Determine the [X, Y] coordinate at the center of the cell enclosing the given text.  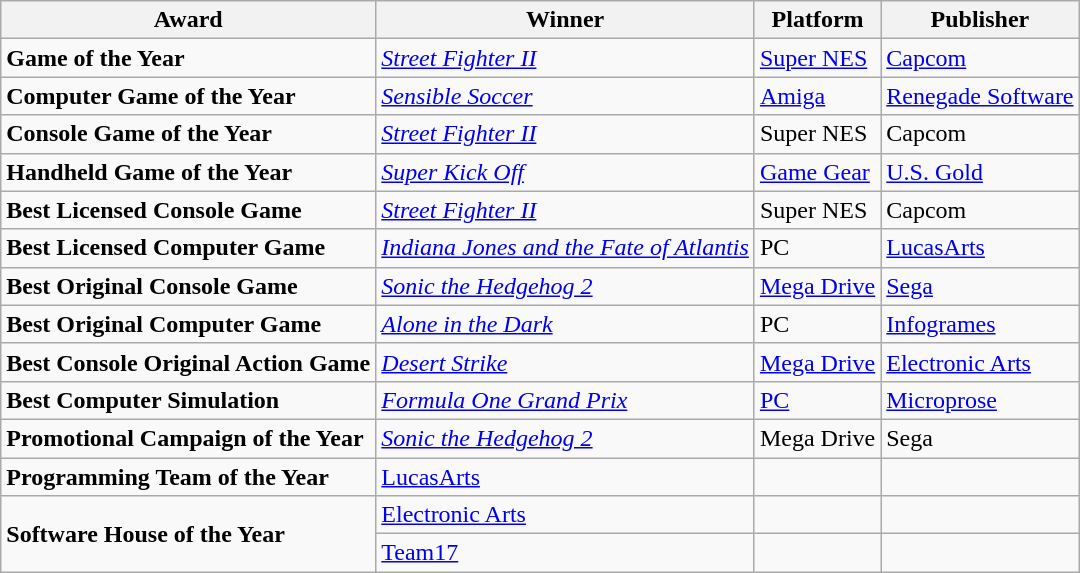
Sensible Soccer [566, 96]
Indiana Jones and the Fate of Atlantis [566, 248]
Best Computer Simulation [188, 400]
Desert Strike [566, 362]
Game Gear [817, 172]
Best Original Computer Game [188, 324]
Platform [817, 20]
Handheld Game of the Year [188, 172]
Amiga [817, 96]
Microprose [980, 400]
Alone in the Dark [566, 324]
Best Licensed Console Game [188, 210]
Team17 [566, 553]
Renegade Software [980, 96]
Best Original Console Game [188, 286]
Programming Team of the Year [188, 477]
Console Game of the Year [188, 134]
Best Licensed Computer Game [188, 248]
Best Console Original Action Game [188, 362]
Winner [566, 20]
Publisher [980, 20]
Promotional Campaign of the Year [188, 438]
Award [188, 20]
Formula One Grand Prix [566, 400]
Super Kick Off [566, 172]
Infogrames [980, 324]
Software House of the Year [188, 534]
U.S. Gold [980, 172]
Computer Game of the Year [188, 96]
Game of the Year [188, 58]
